Determine the (x, y) coordinate at the center of the cell enclosing the given text.  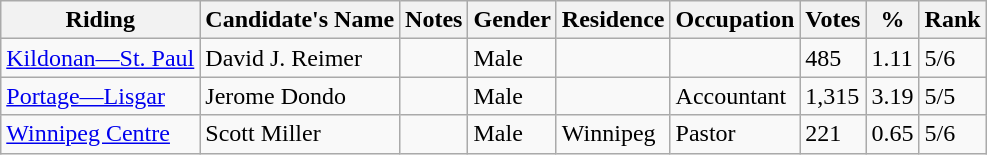
Candidate's Name (300, 20)
221 (833, 134)
Rank (952, 20)
0.65 (892, 134)
Votes (833, 20)
Portage—Lisgar (100, 96)
1.11 (892, 58)
Pastor (735, 134)
Accountant (735, 96)
Winnipeg (613, 134)
David J. Reimer (300, 58)
Scott Miller (300, 134)
Residence (613, 20)
Occupation (735, 20)
Winnipeg Centre (100, 134)
Notes (434, 20)
Riding (100, 20)
Jerome Dondo (300, 96)
% (892, 20)
485 (833, 58)
Kildonan—St. Paul (100, 58)
Gender (512, 20)
5/5 (952, 96)
3.19 (892, 96)
1,315 (833, 96)
